Pinpoint the cell where the given text exists, returning its [X, Y] midpoint coordinate. 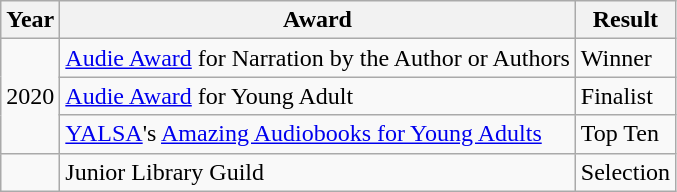
YALSA's Amazing Audiobooks for Young Adults [318, 134]
Selection [625, 172]
Audie Award for Young Adult [318, 96]
2020 [30, 96]
Result [625, 20]
Junior Library Guild [318, 172]
Audie Award for Narration by the Author or Authors [318, 58]
Year [30, 20]
Award [318, 20]
Finalist [625, 96]
Winner [625, 58]
Top Ten [625, 134]
